Search for the cell housing the specified text and yield its [x, y] center coordinate. 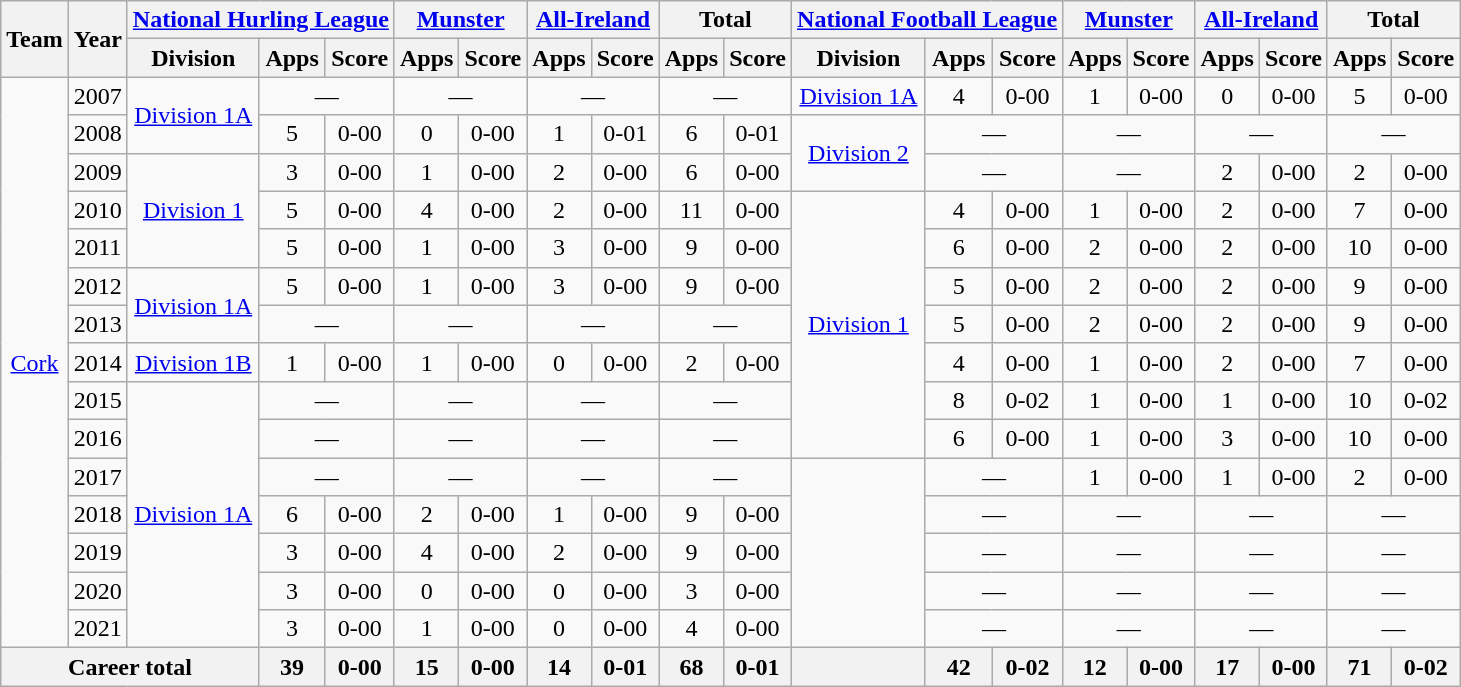
8 [958, 400]
Division 1B [193, 362]
2011 [98, 248]
71 [1359, 667]
2016 [98, 438]
2009 [98, 172]
2021 [98, 629]
2010 [98, 210]
11 [691, 210]
National Football League [928, 20]
2018 [98, 515]
2008 [98, 134]
National Hurling League [260, 20]
2014 [98, 362]
2015 [98, 400]
14 [559, 667]
42 [958, 667]
2012 [98, 286]
2013 [98, 324]
Cork [35, 362]
12 [1095, 667]
39 [292, 667]
2007 [98, 96]
Team [35, 39]
2019 [98, 553]
17 [1227, 667]
68 [691, 667]
2020 [98, 591]
2017 [98, 477]
Division 2 [859, 153]
Year [98, 39]
15 [426, 667]
Career total [130, 667]
